For the text-containing cell, return its midpoint in [x, y] coordinate format. 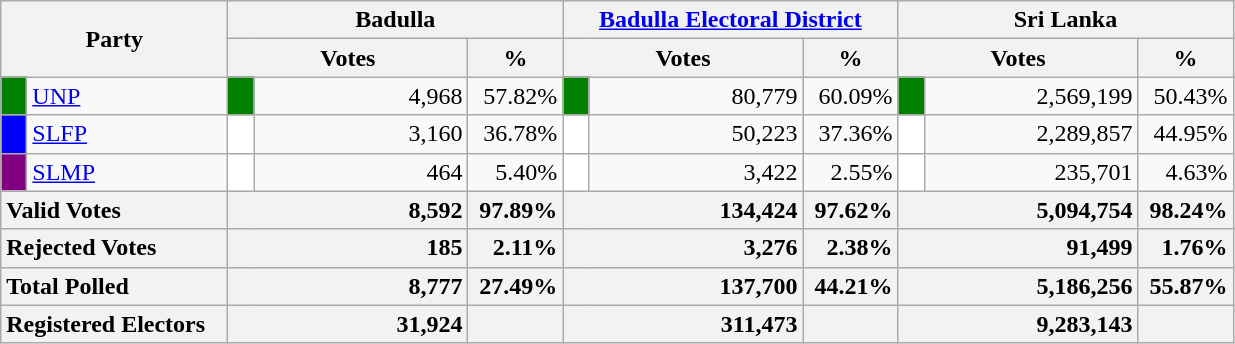
134,424 [683, 210]
97.89% [516, 210]
3,422 [696, 172]
2.11% [516, 248]
37.36% [850, 134]
2.38% [850, 248]
Party [114, 39]
91,499 [1018, 248]
5,186,256 [1018, 286]
27.49% [516, 286]
2,569,199 [1031, 96]
Rejected Votes [114, 248]
9,283,143 [1018, 324]
5,094,754 [1018, 210]
80,779 [696, 96]
44.95% [1186, 134]
137,700 [683, 286]
3,160 [361, 134]
55.87% [1186, 286]
3,276 [683, 248]
Registered Electors [114, 324]
44.21% [850, 286]
57.82% [516, 96]
Badulla [396, 20]
464 [361, 172]
Valid Votes [114, 210]
4,968 [361, 96]
SLFP [128, 134]
2.55% [850, 172]
235,701 [1031, 172]
Total Polled [114, 286]
5.40% [516, 172]
50,223 [696, 134]
4.63% [1186, 172]
2,289,857 [1031, 134]
8,777 [348, 286]
UNP [128, 96]
98.24% [1186, 210]
60.09% [850, 96]
SLMP [128, 172]
50.43% [1186, 96]
36.78% [516, 134]
311,473 [683, 324]
185 [348, 248]
Sri Lanka [1066, 20]
8,592 [348, 210]
Badulla Electoral District [730, 20]
97.62% [850, 210]
31,924 [348, 324]
1.76% [1186, 248]
